Identify which cell holds the provided text, then report its [x, y] central coordinate. 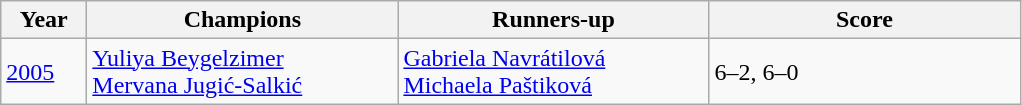
2005 [44, 72]
Year [44, 20]
Gabriela Navrátilová Michaela Paštiková [554, 72]
Score [864, 20]
6–2, 6–0 [864, 72]
Runners-up [554, 20]
Yuliya Beygelzimer Mervana Jugić-Salkić [242, 72]
Champions [242, 20]
